Determine the (X, Y) coordinate at the center of the cell enclosing the given text.  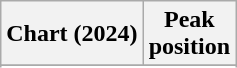
Peakposition (189, 34)
Chart (2024) (72, 34)
